For the text-containing cell, return its midpoint in (X, Y) coordinate format. 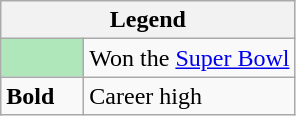
Won the Super Bowl (190, 58)
Bold (42, 96)
Career high (190, 96)
Legend (148, 20)
